Pinpoint the cell where the given text exists, returning its (X, Y) midpoint coordinate. 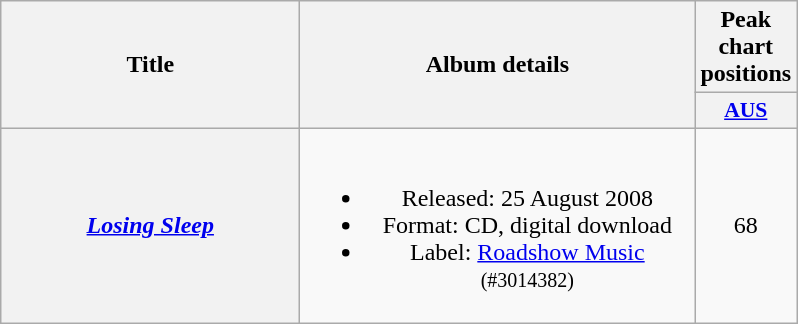
Title (150, 65)
Released: 25 August 2008Format: CD, digital downloadLabel: Roadshow Music (#3014382) (498, 225)
AUS (746, 111)
Album details (498, 65)
Losing Sleep (150, 225)
Peak chart positions (746, 47)
68 (746, 225)
